Locate the cell with the specified text and output its [x, y] center coordinate. 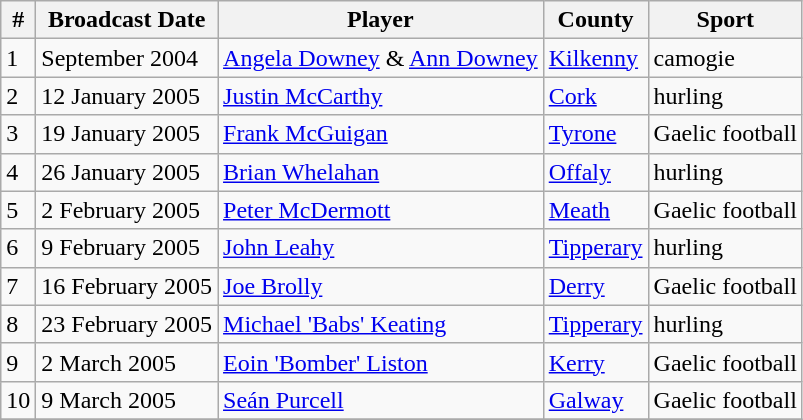
Peter McDermott [381, 210]
Tyrone [596, 134]
John Leahy [381, 248]
19 January 2005 [127, 134]
Sport [725, 20]
Frank McGuigan [381, 134]
9 [18, 362]
2 March 2005 [127, 362]
4 [18, 172]
Offaly [596, 172]
Seán Purcell [381, 400]
Kilkenny [596, 58]
8 [18, 324]
camogie [725, 58]
Derry [596, 286]
Meath [596, 210]
12 January 2005 [127, 96]
10 [18, 400]
9 February 2005 [127, 248]
Eoin 'Bomber' Liston [381, 362]
Galway [596, 400]
3 [18, 134]
Broadcast Date [127, 20]
2 February 2005 [127, 210]
Cork [596, 96]
Joe Brolly [381, 286]
6 [18, 248]
Brian Whelahan [381, 172]
Kerry [596, 362]
1 [18, 58]
7 [18, 286]
9 March 2005 [127, 400]
Player [381, 20]
September 2004 [127, 58]
# [18, 20]
2 [18, 96]
23 February 2005 [127, 324]
Angela Downey & Ann Downey [381, 58]
County [596, 20]
Justin McCarthy [381, 96]
5 [18, 210]
16 February 2005 [127, 286]
Michael 'Babs' Keating [381, 324]
26 January 2005 [127, 172]
